Capture the cell that displays the provided text and extract its [x, y] central coordinate. 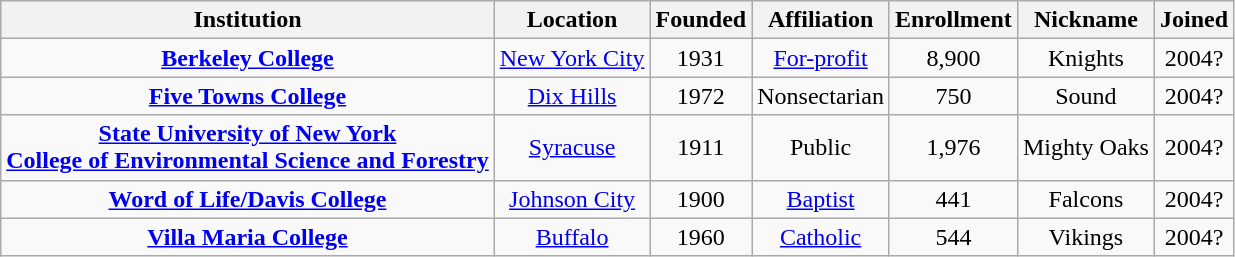
Sound [1086, 96]
Public [821, 148]
Johnson City [572, 199]
Baptist [821, 199]
Syracuse [572, 148]
Joined [1194, 20]
Mighty Oaks [1086, 148]
1972 [701, 96]
Founded [701, 20]
Enrollment [953, 20]
544 [953, 237]
Villa Maria College [248, 237]
Nonsectarian [821, 96]
Buffalo [572, 237]
1911 [701, 148]
1900 [701, 199]
1,976 [953, 148]
441 [953, 199]
750 [953, 96]
Catholic [821, 237]
New York City [572, 58]
Falcons [1086, 199]
Affiliation [821, 20]
Vikings [1086, 237]
Five Towns College [248, 96]
State University of New YorkCollege of Environmental Science and Forestry [248, 148]
Location [572, 20]
8,900 [953, 58]
Institution [248, 20]
Dix Hills [572, 96]
Word of Life/Davis College [248, 199]
Knights [1086, 58]
Berkeley College [248, 58]
For-profit [821, 58]
1960 [701, 237]
1931 [701, 58]
Nickname [1086, 20]
